Scan for the cell matching the given text and deliver its [x, y] coordinate at center. 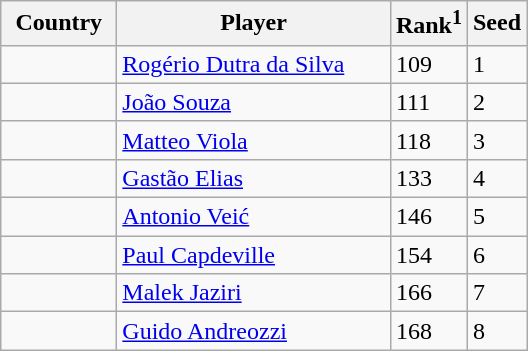
Gastão Elias [254, 178]
Matteo Viola [254, 140]
8 [496, 331]
166 [428, 293]
Guido Andreozzi [254, 331]
5 [496, 217]
1 [496, 64]
133 [428, 178]
Rank1 [428, 24]
168 [428, 331]
Malek Jaziri [254, 293]
6 [496, 255]
7 [496, 293]
João Souza [254, 102]
4 [496, 178]
Antonio Veić [254, 217]
146 [428, 217]
118 [428, 140]
Paul Capdeville [254, 255]
Seed [496, 24]
111 [428, 102]
Country [59, 24]
Rogério Dutra da Silva [254, 64]
3 [496, 140]
2 [496, 102]
109 [428, 64]
Player [254, 24]
154 [428, 255]
